Locate the cell with the specified text and output its [X, Y] center coordinate. 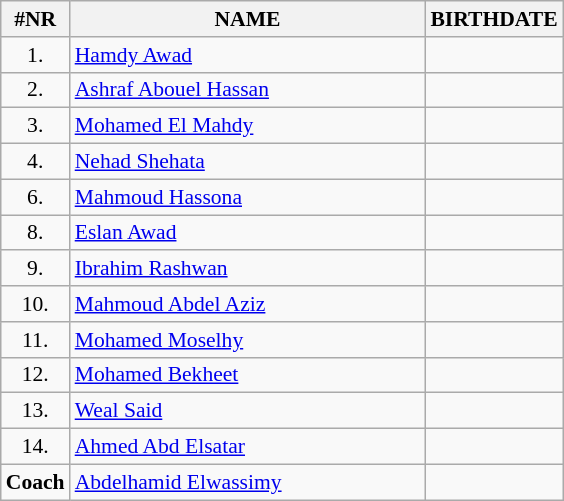
12. [36, 375]
Eslan Awad [248, 233]
BIRTHDATE [494, 19]
Mohamed Moselhy [248, 340]
Mahmoud Hassona [248, 197]
Hamdy Awad [248, 55]
Mohamed El Mahdy [248, 126]
NAME [248, 19]
#NR [36, 19]
10. [36, 304]
Coach [36, 482]
3. [36, 126]
4. [36, 162]
Ashraf Abouel Hassan [248, 90]
9. [36, 269]
Ahmed Abd Elsatar [248, 447]
8. [36, 233]
Nehad Shehata [248, 162]
6. [36, 197]
Weal Said [248, 411]
13. [36, 411]
Mohamed Bekheet [248, 375]
14. [36, 447]
2. [36, 90]
Abdelhamid Elwassimy [248, 482]
11. [36, 340]
Mahmoud Abdel Aziz [248, 304]
1. [36, 55]
Ibrahim Rashwan [248, 269]
